Output the (X, Y) coordinate of the center of the cell containing the given text.  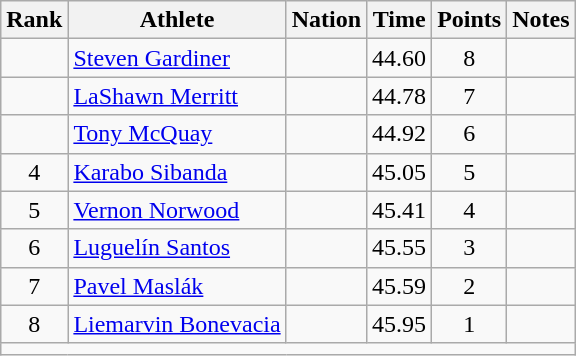
LaShawn Merritt (177, 96)
Pavel Maslák (177, 286)
Liemarvin Bonevacia (177, 324)
Points (470, 20)
45.55 (400, 248)
Karabo Sibanda (177, 172)
45.95 (400, 324)
44.60 (400, 58)
Luguelín Santos (177, 248)
Nation (326, 20)
Vernon Norwood (177, 210)
Rank (34, 20)
45.41 (400, 210)
2 (470, 286)
Steven Gardiner (177, 58)
45.05 (400, 172)
Tony McQuay (177, 134)
44.92 (400, 134)
45.59 (400, 286)
3 (470, 248)
Athlete (177, 20)
1 (470, 324)
Time (400, 20)
Notes (541, 20)
44.78 (400, 96)
